Search for the cell housing the specified text and yield its (X, Y) center coordinate. 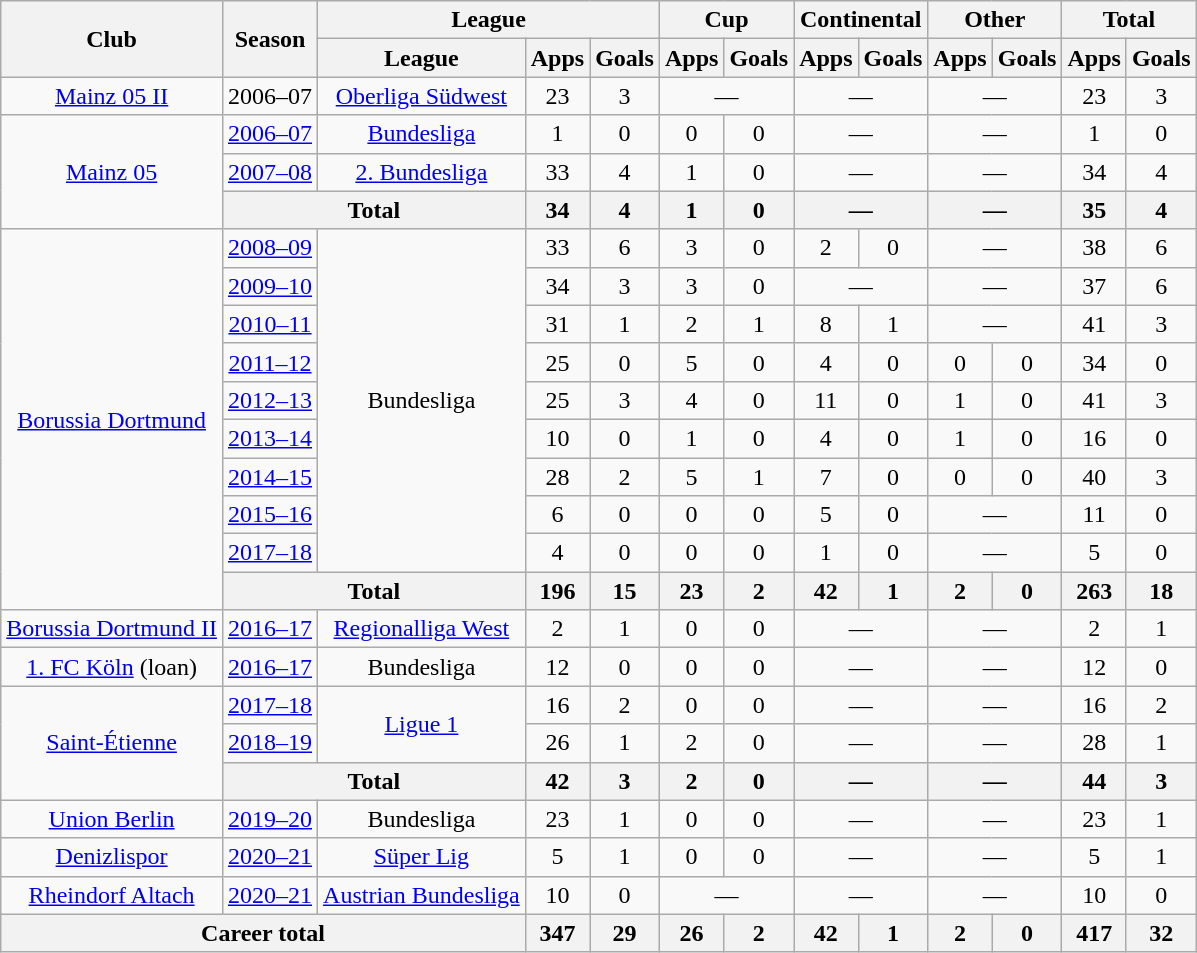
18 (1161, 591)
32 (1161, 933)
Other (995, 20)
Club (112, 39)
40 (1094, 477)
Austrian Bundesliga (422, 895)
Denizlispor (112, 857)
38 (1094, 248)
Borussia Dortmund II (112, 629)
2015–16 (270, 515)
Borussia Dortmund (112, 420)
15 (625, 591)
8 (826, 324)
347 (557, 933)
263 (1094, 591)
417 (1094, 933)
1. FC Köln (loan) (112, 667)
Mainz 05 (112, 172)
29 (625, 933)
2014–15 (270, 477)
Season (270, 39)
35 (1094, 210)
2008–09 (270, 248)
Ligue 1 (422, 724)
2011–12 (270, 362)
196 (557, 591)
7 (826, 477)
2007–08 (270, 172)
2013–14 (270, 438)
2018–19 (270, 743)
Regionalliga West (422, 629)
Rheindorf Altach (112, 895)
Mainz 05 II (112, 96)
Oberliga Südwest (422, 96)
2009–10 (270, 286)
Career total (263, 933)
2019–20 (270, 819)
2010–11 (270, 324)
Cup (726, 20)
2. Bundesliga (422, 172)
Saint-Étienne (112, 743)
37 (1094, 286)
Continental (861, 20)
31 (557, 324)
2012–13 (270, 400)
Union Berlin (112, 819)
44 (1094, 781)
Süper Lig (422, 857)
